Search for the cell housing the specified text and yield its [X, Y] center coordinate. 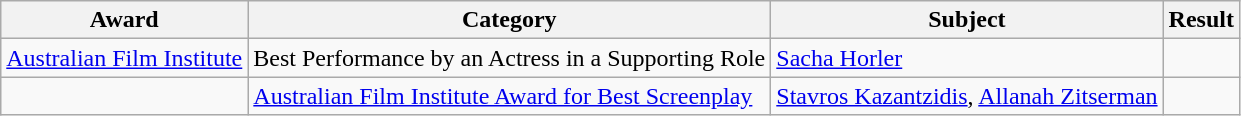
Subject [967, 20]
Stavros Kazantzidis, Allanah Zitserman [967, 96]
Best Performance by an Actress in a Supporting Role [510, 58]
Australian Film Institute Award for Best Screenplay [510, 96]
Category [510, 20]
Result [1201, 20]
Sacha Horler [967, 58]
Australian Film Institute [124, 58]
Award [124, 20]
